Return the (x, y) coordinate for the center point of the cell that contains the specified text.  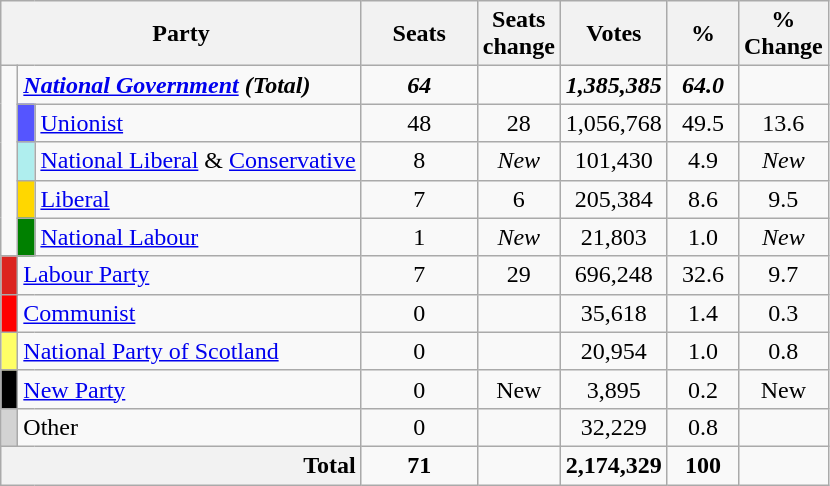
48 (419, 123)
4.9 (702, 161)
% Change (783, 34)
32,229 (614, 427)
0.2 (702, 389)
1,385,385 (614, 85)
Unionist (198, 123)
100 (702, 465)
Seats change (518, 34)
205,384 (614, 199)
National Labour (198, 237)
8 (419, 161)
71 (419, 465)
49.5 (702, 123)
29 (518, 275)
Other (190, 427)
New Party (190, 389)
Liberal (198, 199)
6 (518, 199)
0.3 (783, 313)
3,895 (614, 389)
Votes (614, 34)
13.6 (783, 123)
35,618 (614, 313)
1 (419, 237)
696,248 (614, 275)
8.6 (702, 199)
Labour Party (190, 275)
1.4 (702, 313)
1,056,768 (614, 123)
National Government (Total) (190, 85)
21,803 (614, 237)
64.0 (702, 85)
20,954 (614, 351)
Seats (419, 34)
28 (518, 123)
32.6 (702, 275)
2,174,329 (614, 465)
64 (419, 85)
Party (181, 34)
Total (181, 465)
Communist (190, 313)
101,430 (614, 161)
9.7 (783, 275)
National Liberal & Conservative (198, 161)
% (702, 34)
9.5 (783, 199)
National Party of Scotland (190, 351)
